Provide the (x, y) coordinate of the cell's center where the given text is located.  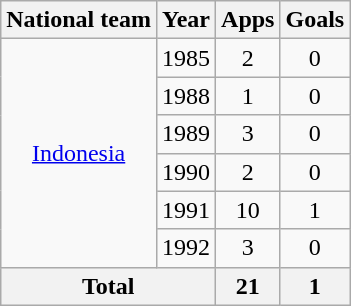
21 (248, 286)
National team (79, 20)
1985 (186, 58)
Apps (248, 20)
10 (248, 210)
1989 (186, 134)
1990 (186, 172)
1992 (186, 248)
Indonesia (79, 153)
Year (186, 20)
Total (108, 286)
1988 (186, 96)
1991 (186, 210)
Goals (315, 20)
